Capture the cell that displays the provided text and extract its [X, Y] central coordinate. 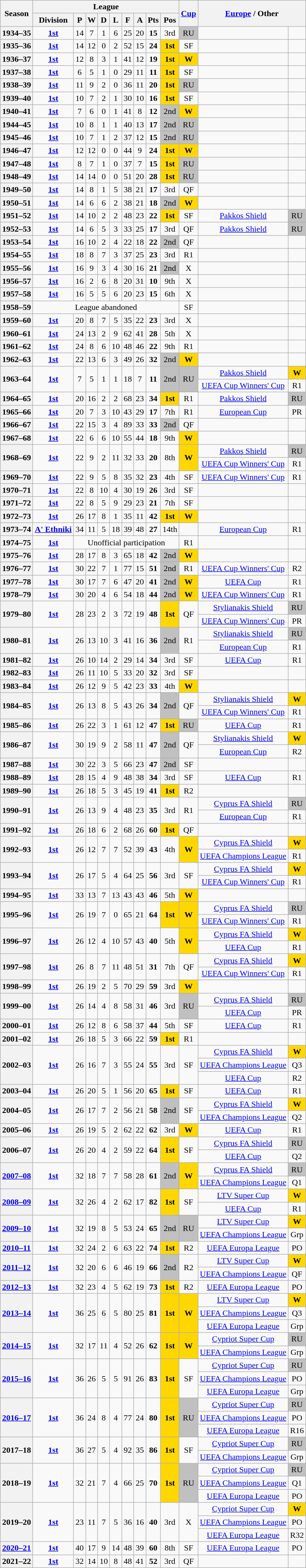
2014–15 [16, 1346]
1993–94 [16, 875]
2021–22 [16, 1561]
League abandoned [106, 307]
1958–59 [16, 307]
1983–84 [16, 686]
2011–12 [16, 1267]
Cup [188, 13]
2002–03 [16, 1065]
1956–57 [16, 281]
F [128, 20]
A [140, 20]
1997–98 [16, 967]
1996–97 [16, 941]
2012–13 [16, 1287]
81 [153, 1313]
Unofficial participation [126, 542]
1966–67 [16, 425]
1973–74 [16, 529]
1974–75 [16, 542]
1975–76 [16, 555]
1955–56 [16, 268]
2013–14 [16, 1313]
91 [128, 1378]
1945–46 [16, 137]
53 [128, 1228]
2003–04 [16, 1091]
1970–71 [16, 490]
1988–89 [16, 777]
1963–64 [16, 379]
1935–36 [16, 46]
Season [16, 13]
Division [53, 20]
Pos [170, 20]
2006–07 [16, 1150]
1989–90 [16, 790]
2010–11 [16, 1248]
92 [128, 1450]
1976–77 [16, 568]
D [104, 20]
1969–70 [16, 477]
1946–47 [16, 150]
1959–60 [16, 320]
54 [128, 595]
1981–82 [16, 660]
1967–68 [16, 438]
72 [128, 614]
6th [170, 294]
1948–49 [16, 177]
1980–81 [16, 640]
1947–48 [16, 164]
1999–00 [16, 1006]
1995–96 [16, 915]
2019–20 [16, 1522]
1991–92 [16, 830]
L [115, 20]
P [80, 20]
1940–41 [16, 111]
1994–95 [16, 895]
1982–83 [16, 673]
1954–55 [16, 255]
1949–50 [16, 190]
1952–53 [16, 229]
2000–01 [16, 1026]
A' Ethniki [53, 529]
73 [153, 1287]
2008–09 [16, 1202]
R16 [297, 1431]
2009–10 [16, 1228]
League [106, 7]
1992–93 [16, 849]
2018–19 [16, 1483]
1987–88 [16, 764]
1939–40 [16, 98]
86 [153, 1450]
1961–62 [16, 346]
49 [128, 359]
83 [153, 1378]
2016–17 [16, 1417]
2020–21 [16, 1548]
Europe / Other [252, 13]
1938–39 [16, 85]
1984–85 [16, 706]
1990–91 [16, 810]
2001–02 [16, 1039]
1971–72 [16, 503]
1972–73 [16, 516]
1962–63 [16, 359]
2015–16 [16, 1378]
2004–05 [16, 1111]
74 [153, 1248]
14th [170, 529]
1937–38 [16, 72]
1977–78 [16, 582]
Pts [153, 20]
1951–52 [16, 216]
1944–45 [16, 124]
1964–65 [16, 399]
2017–18 [16, 1450]
1986–87 [16, 745]
1965–66 [16, 412]
1953–54 [16, 242]
1979–80 [16, 614]
63 [128, 1248]
1978–79 [16, 595]
1968–69 [16, 457]
2005–06 [16, 1130]
1957–58 [16, 294]
57 [128, 941]
1998–99 [16, 986]
R32 [297, 1535]
1934–35 [16, 33]
45 [128, 790]
1936–37 [16, 59]
1985–86 [16, 725]
82 [153, 1202]
2007–08 [16, 1176]
89 [128, 425]
1950–51 [16, 203]
1960–61 [16, 333]
